Capture the cell that displays the provided text and extract its (X, Y) central coordinate. 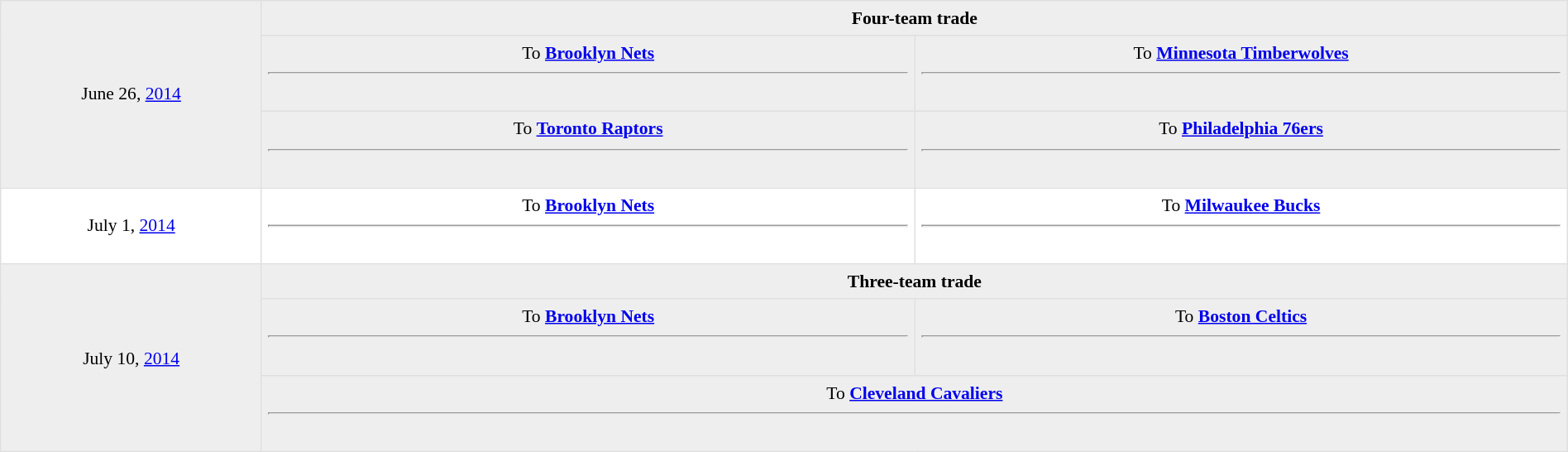
To Toronto Raptors (587, 150)
To Minnesota Timberwolves (1241, 74)
Four-team trade (915, 18)
To Milwaukee Bucks (1241, 226)
July 10, 2014 (131, 358)
Three-team trade (915, 281)
To Philadelphia 76ers (1241, 150)
To Boston Celtics (1241, 337)
To Cleveland Cavaliers (915, 413)
July 1, 2014 (131, 226)
June 26, 2014 (131, 94)
